Locate the cell with the specified text and output its (x, y) center coordinate. 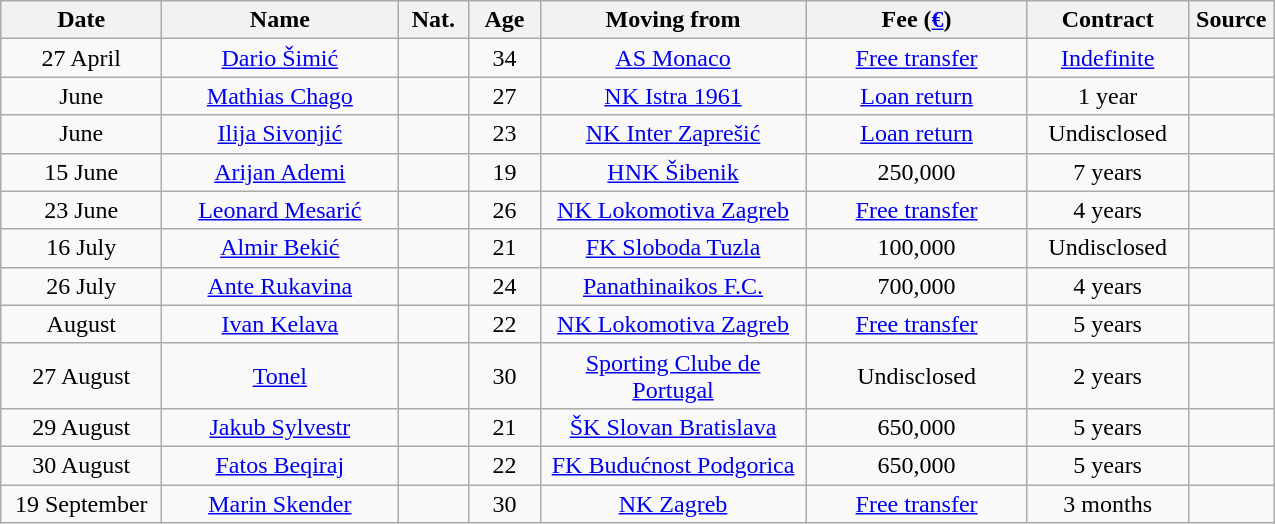
Ilija Sivonjić (280, 134)
Indefinite (1108, 58)
19 September (82, 503)
26 July (82, 286)
700,000 (916, 286)
1 year (1108, 96)
August (82, 324)
Jakub Sylvestr (280, 427)
7 years (1108, 172)
Date (82, 20)
Almir Bekić (280, 248)
Arijan Ademi (280, 172)
Contract (1108, 20)
Fee (€) (916, 20)
FK Budućnost Podgorica (673, 465)
Panathinaikos F.C. (673, 286)
23 June (82, 210)
Source (1231, 20)
16 July (82, 248)
Fatos Beqiraj (280, 465)
NK Inter Zaprešić (673, 134)
Sporting Clube de Portugal (673, 376)
15 June (82, 172)
2 years (1108, 376)
27 August (82, 376)
3 months (1108, 503)
250,000 (916, 172)
19 (504, 172)
Tonel (280, 376)
Ante Rukavina (280, 286)
30 August (82, 465)
26 (504, 210)
27 (504, 96)
FK Sloboda Tuzla (673, 248)
Nat. (434, 20)
HNK Šibenik (673, 172)
Dario Šimić (280, 58)
34 (504, 58)
Name (280, 20)
Moving from (673, 20)
23 (504, 134)
Ivan Kelava (280, 324)
100,000 (916, 248)
NK Zagreb (673, 503)
Age (504, 20)
29 August (82, 427)
NK Istra 1961 (673, 96)
24 (504, 286)
Leonard Mesarić (280, 210)
27 April (82, 58)
AS Monaco (673, 58)
Marin Skender (280, 503)
Mathias Chago (280, 96)
ŠK Slovan Bratislava (673, 427)
